Locate the cell with the specified text and output its (x, y) center coordinate. 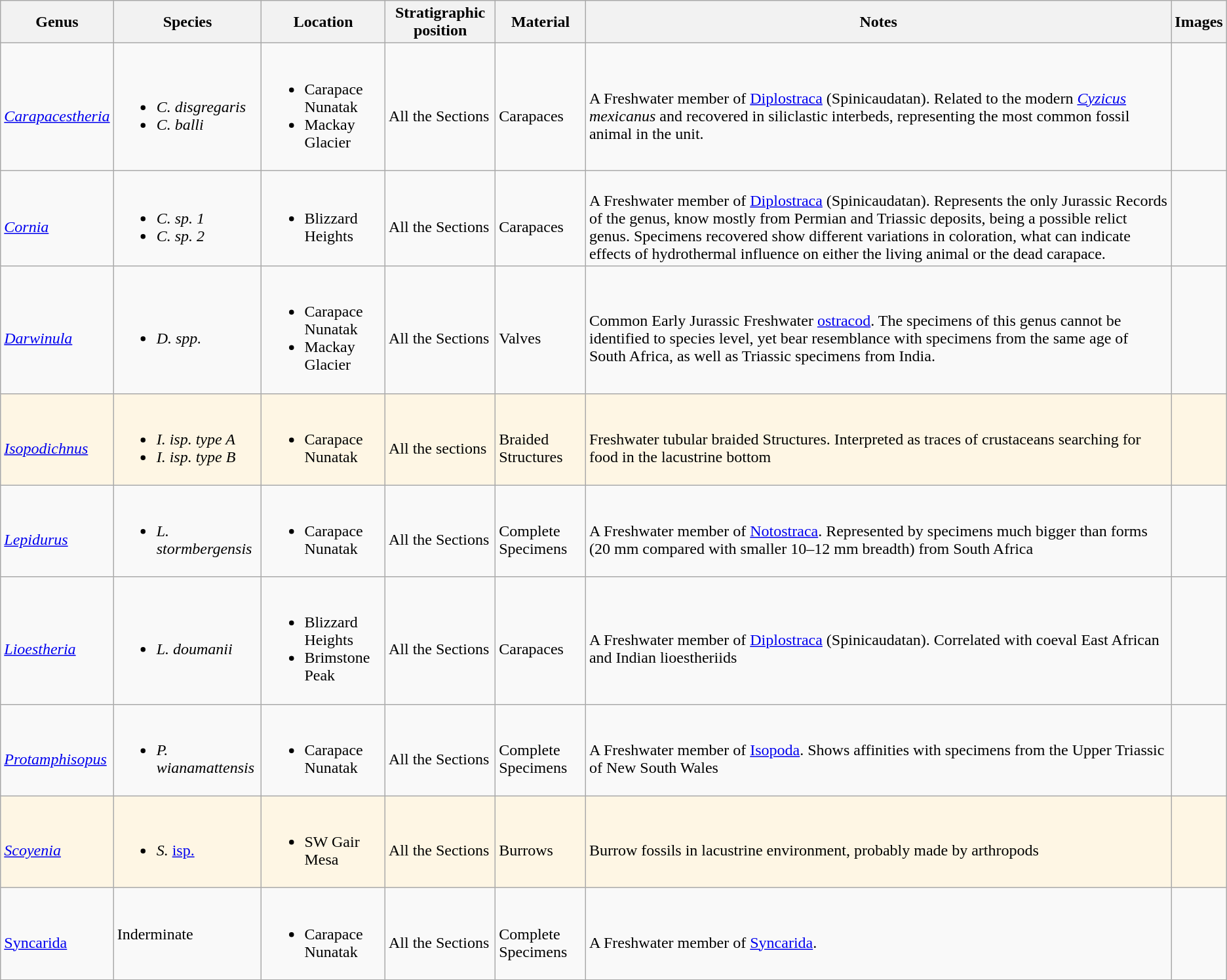
D. spp. (187, 330)
Genus (57, 22)
Material (541, 22)
A Freshwater member of Notostraca. Represented by specimens much bigger than forms (20 mm compared with smaller 10–12 mm breadth) from South Africa (878, 531)
Protamphisopus (57, 750)
Lioestheria (57, 640)
Notes (878, 22)
Images (1199, 22)
Stratigraphic position (440, 22)
Valves (541, 330)
P. wianamattensis (187, 750)
Lepidurus (57, 531)
Species (187, 22)
Burrow fossils in lacustrine environment, probably made by arthropods (878, 842)
Cornia (57, 218)
Blizzard HeightsBrimstone Peak (324, 640)
I. isp. type AI. isp. type B (187, 439)
Freshwater tubular braided Structures. Interpreted as traces of crustaceans searching for food in the lacustrine bottom (878, 439)
Carapacestheria (57, 107)
Isopodichnus (57, 439)
Blizzard Heights (324, 218)
SW Gair Mesa (324, 842)
C. sp. 1C. sp. 2 (187, 218)
All the sections (440, 439)
Darwinula (57, 330)
Inderminate (187, 933)
Burrows (541, 842)
L. doumanii (187, 640)
C. disgregarisC. balli (187, 107)
Location (324, 22)
Braided Structures (541, 439)
Scoyenia (57, 842)
A Freshwater member of Isopoda. Shows affinities with specimens from the Upper Triassic of New South Wales (878, 750)
A Freshwater member of Diplostraca (Spinicaudatan). Correlated with coeval East African and Indian lioestheriids (878, 640)
A Freshwater member of Syncarida. (878, 933)
Syncarida (57, 933)
S. isp. (187, 842)
L. stormbergensis (187, 531)
